Extract the [X, Y] coordinate from the center of the cell holding the provided text.  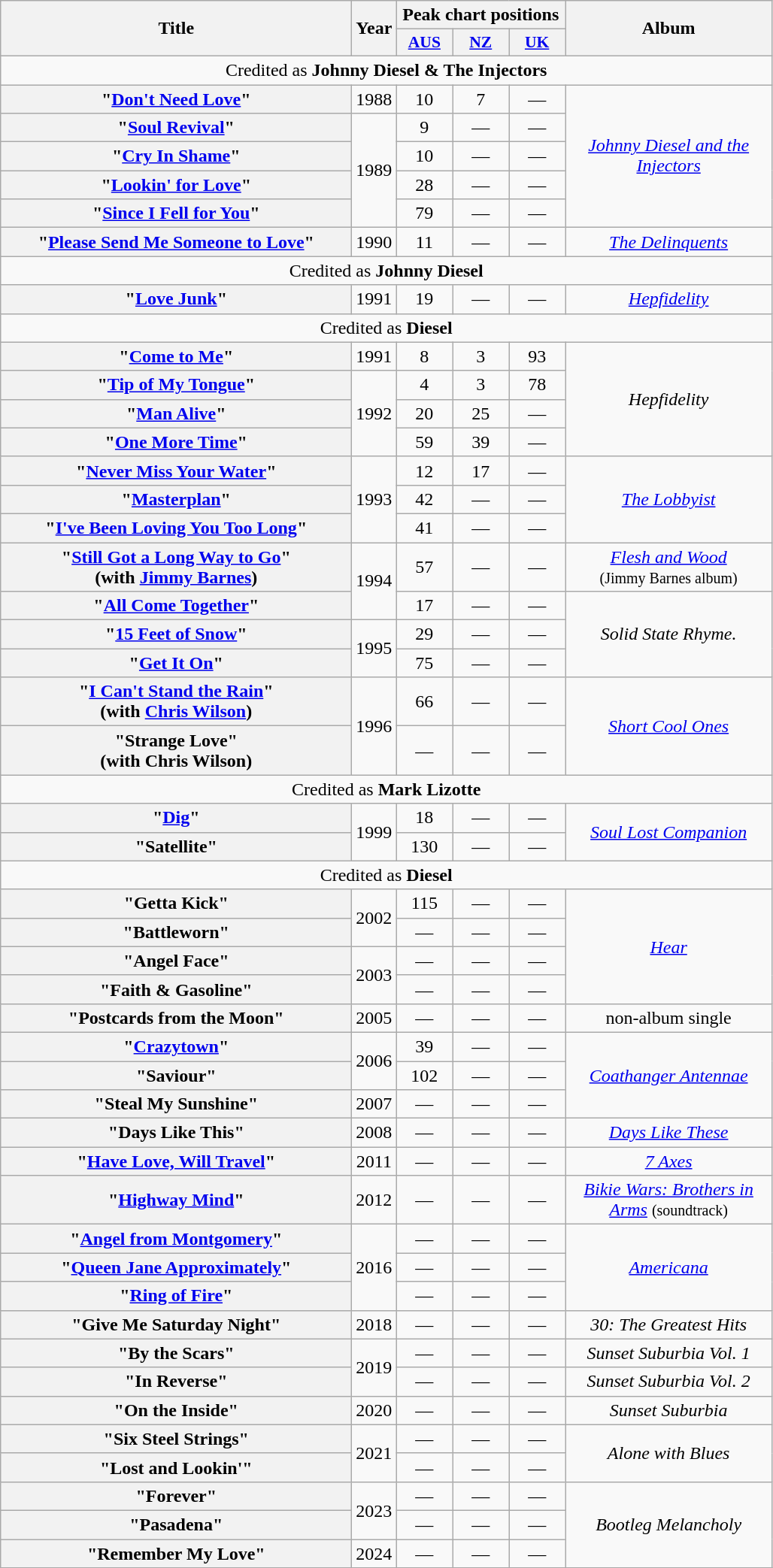
"All Come Together" [176, 606]
Americana [669, 1267]
1994 [374, 582]
2019 [374, 1367]
"Ring of Fire" [176, 1296]
Alone with Blues [669, 1453]
2003 [374, 975]
29 [424, 634]
"Get It On" [176, 663]
2020 [374, 1410]
2002 [374, 918]
Bootleg Melancholy [669, 1524]
79 [424, 213]
75 [424, 663]
18 [424, 818]
"Six Steel Strings" [176, 1439]
"Don't Need Love" [176, 98]
"Queen Jane Approximately" [176, 1267]
11 [424, 242]
The Delinquents [669, 242]
Bikie Wars: Brothers in Arms (soundtrack) [669, 1200]
4 [424, 385]
"Masterplan" [176, 499]
2005 [374, 1018]
1996 [374, 726]
41 [424, 528]
2007 [374, 1104]
"Days Like This" [176, 1133]
"Strange Love" (with Chris Wilson) [176, 750]
1993 [374, 499]
"I Can't Stand the Rain" (with Chris Wilson) [176, 702]
"I've Been Loving You Too Long" [176, 528]
7 [481, 98]
"Still Got a Long Way to Go" (with Jimmy Barnes) [176, 567]
Sunset Suburbia Vol. 2 [669, 1382]
"Lost and Lookin'" [176, 1467]
8 [424, 356]
"Cry In Shame" [176, 156]
2011 [374, 1161]
2016 [374, 1267]
9 [424, 128]
"Crazytown" [176, 1046]
Short Cool Ones [669, 726]
Year [374, 29]
"Steal My Sunshine" [176, 1104]
Credited as Johnny Diesel [386, 271]
19 [424, 299]
"Give Me Saturday Night" [176, 1324]
"In Reverse" [176, 1382]
1988 [374, 98]
"Man Alive" [176, 413]
"Never Miss Your Water" [176, 471]
Peak chart positions [481, 15]
"Tip of My Tongue" [176, 385]
Johnny Diesel and the Injectors [669, 156]
"Lookin' for Love" [176, 185]
2023 [374, 1510]
1992 [374, 413]
102 [424, 1076]
"Saviour" [176, 1076]
"Pasadena" [176, 1524]
Sunset Suburbia Vol. 1 [669, 1353]
1995 [374, 649]
20 [424, 413]
2006 [374, 1061]
57 [424, 567]
Days Like These [669, 1133]
"Satellite" [176, 846]
130 [424, 846]
12 [424, 471]
Sunset Suburbia [669, 1410]
"Highway Mind" [176, 1200]
25 [481, 413]
1999 [374, 832]
2024 [374, 1554]
The Lobbyist [669, 499]
"Angel Face" [176, 961]
"15 Feet of Snow" [176, 634]
Credited as Mark Lizotte [386, 789]
"Forever" [176, 1496]
Flesh and Wood (Jimmy Barnes album) [669, 567]
"By the Scars" [176, 1353]
"One More Time" [176, 442]
59 [424, 442]
"On the Inside" [176, 1410]
2021 [374, 1453]
66 [424, 702]
"Since I Fell for You" [176, 213]
93 [537, 356]
"Faith & Gasoline" [176, 989]
"Postcards from the Moon" [176, 1018]
AUS [424, 43]
Solid State Rhyme. [669, 634]
"Have Love, Will Travel" [176, 1161]
28 [424, 185]
2012 [374, 1200]
1990 [374, 242]
"Dig" [176, 818]
30: The Greatest Hits [669, 1324]
115 [424, 904]
"Please Send Me Someone to Love" [176, 242]
NZ [481, 43]
"Remember My Love" [176, 1554]
78 [537, 385]
UK [537, 43]
2018 [374, 1324]
42 [424, 499]
Album [669, 29]
"Love Junk" [176, 299]
"Getta Kick" [176, 904]
"Come to Me" [176, 356]
non-album single [669, 1018]
2008 [374, 1133]
1989 [374, 171]
Hear [669, 946]
7 Axes [669, 1161]
Coathanger Antennae [669, 1075]
"Angel from Montgomery" [176, 1239]
"Battleworn" [176, 932]
"Soul Revival" [176, 128]
Title [176, 29]
Soul Lost Companion [669, 832]
Credited as Johnny Diesel & The Injectors [386, 70]
